Output the [x, y] coordinate of the center of the cell containing the given text.  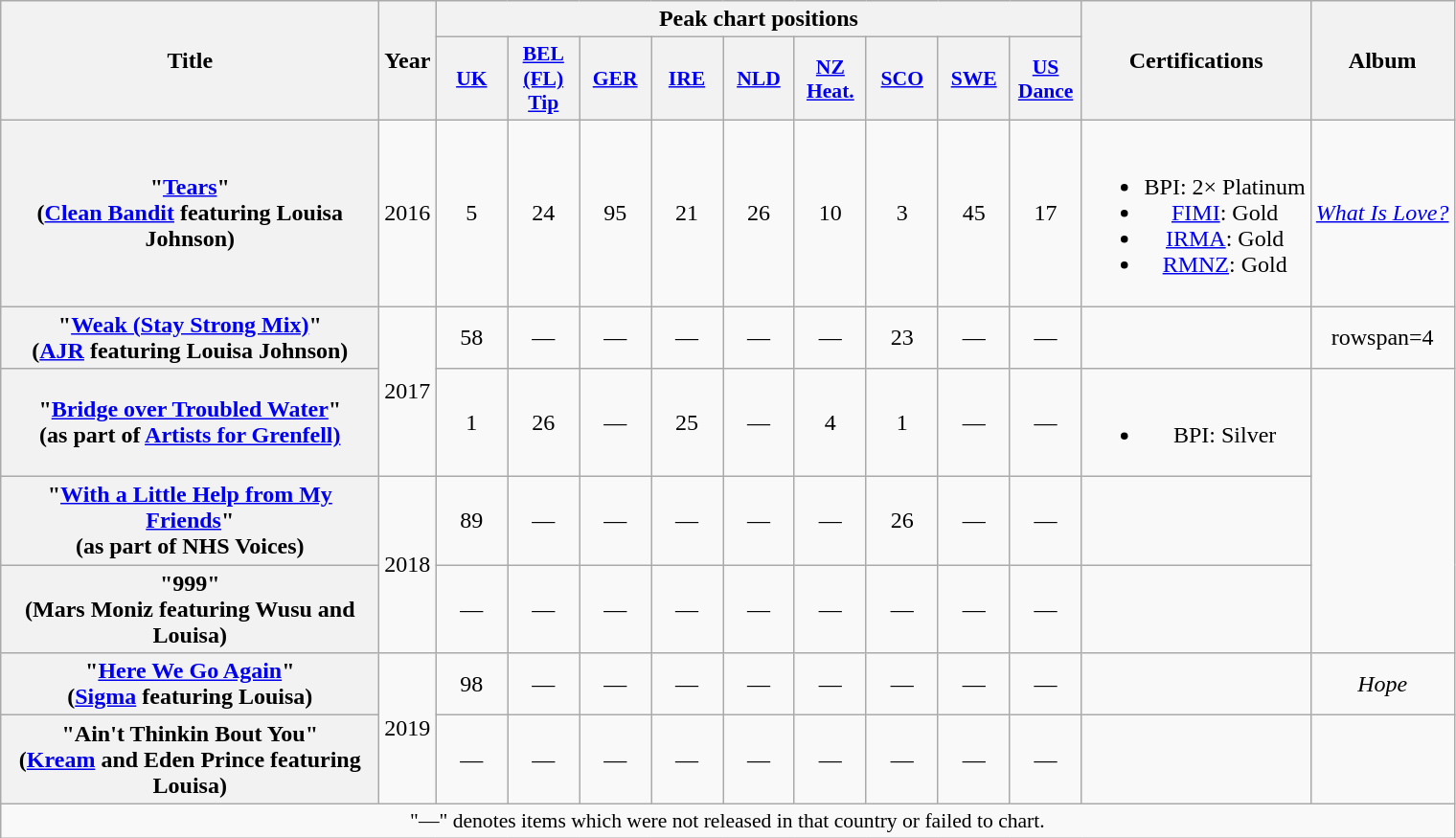
98 [471, 684]
rowspan=4 [1382, 337]
25 [688, 423]
17 [1046, 213]
"Here We Go Again"(Sigma featuring Louisa) [190, 684]
58 [471, 337]
2018 [408, 565]
"Ain't Thinkin Bout You" (Kream and Eden Prince featuring Louisa) [190, 759]
Year [408, 61]
23 [902, 337]
Peak chart positions [759, 19]
45 [973, 213]
USDance [1046, 79]
SWE [973, 79]
"—" denotes items which were not released in that country or failed to chart. [728, 821]
"Tears"(Clean Bandit featuring Louisa Johnson) [190, 213]
Album [1382, 61]
SCO [902, 79]
Certifications [1195, 61]
Hope [1382, 684]
BEL(FL)Tip [544, 79]
IRE [688, 79]
21 [688, 213]
"999"(Mars Moniz featuring Wusu and Louisa) [190, 609]
UK [471, 79]
89 [471, 521]
95 [615, 213]
2019 [408, 728]
Title [190, 61]
"With a Little Help from My Friends"(as part of NHS Voices) [190, 521]
"Weak (Stay Strong Mix)"(AJR featuring Louisa Johnson) [190, 337]
5 [471, 213]
2016 [408, 213]
BPI: Silver [1195, 423]
3 [902, 213]
What Is Love? [1382, 213]
2017 [408, 392]
"Bridge over Troubled Water"(as part of Artists for Grenfell) [190, 423]
10 [830, 213]
GER [615, 79]
NLD [759, 79]
NZHeat. [830, 79]
BPI: 2× PlatinumFIMI: GoldIRMA: GoldRMNZ: Gold [1195, 213]
24 [544, 213]
4 [830, 423]
